Determine the [X, Y] coordinate at the center of the cell enclosing the given text.  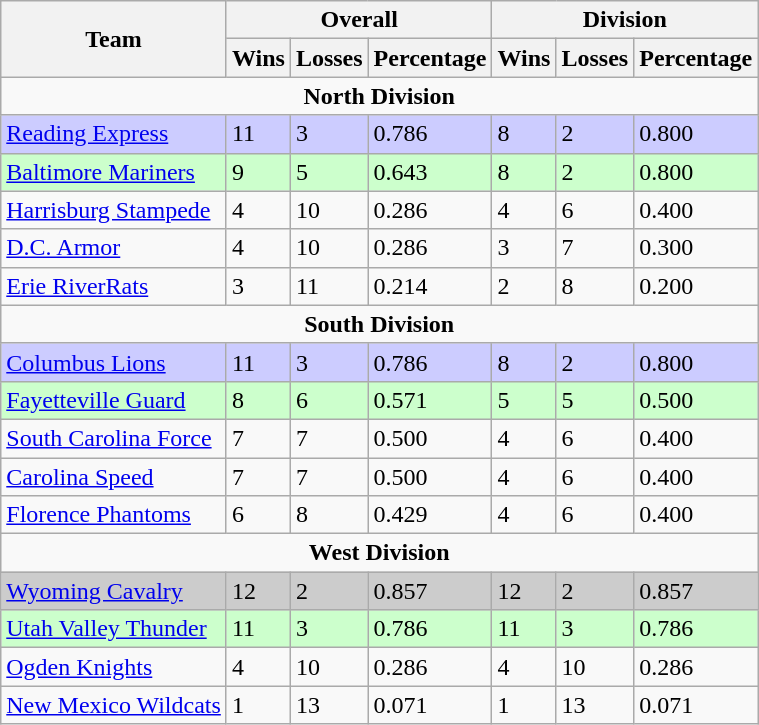
Team [114, 39]
Reading Express [114, 134]
West Division [380, 553]
Wyoming Cavalry [114, 591]
0.571 [430, 400]
0.643 [430, 172]
9 [258, 172]
Division [625, 20]
Baltimore Mariners [114, 172]
Fayetteville Guard [114, 400]
Florence Phantoms [114, 515]
Carolina Speed [114, 477]
0.429 [430, 515]
Ogden Knights [114, 667]
Erie RiverRats [114, 286]
Overall [359, 20]
North Division [380, 96]
0.200 [696, 286]
New Mexico Wildcats [114, 705]
Columbus Lions [114, 362]
Utah Valley Thunder [114, 629]
South Carolina Force [114, 438]
South Division [380, 324]
D.C. Armor [114, 248]
0.214 [430, 286]
0.300 [696, 248]
Harrisburg Stampede [114, 210]
